Pinpoint the cell where the given text exists, returning its [X, Y] midpoint coordinate. 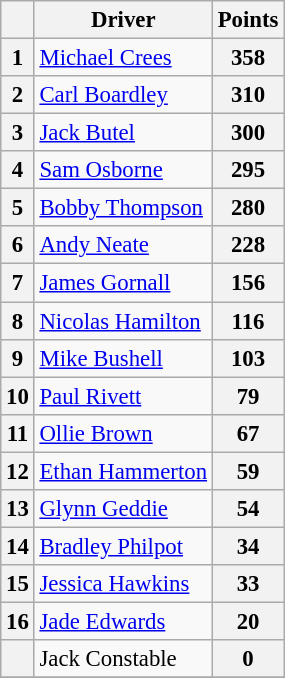
Bradley Philpot [123, 546]
14 [18, 546]
10 [18, 396]
Nicolas Hamilton [123, 321]
Carl Boardley [123, 95]
12 [18, 471]
6 [18, 245]
228 [248, 245]
13 [18, 509]
156 [248, 283]
Sam Osborne [123, 170]
Ethan Hammerton [123, 471]
11 [18, 433]
295 [248, 170]
James Gornall [123, 283]
79 [248, 396]
280 [248, 208]
67 [248, 433]
33 [248, 584]
Bobby Thompson [123, 208]
Paul Rivett [123, 396]
8 [18, 321]
59 [248, 471]
Jessica Hawkins [123, 584]
5 [18, 208]
16 [18, 621]
20 [248, 621]
Glynn Geddie [123, 509]
Points [248, 20]
0 [248, 659]
Ollie Brown [123, 433]
358 [248, 58]
116 [248, 321]
Andy Neate [123, 245]
Driver [123, 20]
310 [248, 95]
Michael Crees [123, 58]
Jade Edwards [123, 621]
Jack Constable [123, 659]
Mike Bushell [123, 358]
4 [18, 170]
34 [248, 546]
54 [248, 509]
2 [18, 95]
7 [18, 283]
15 [18, 584]
1 [18, 58]
3 [18, 133]
9 [18, 358]
300 [248, 133]
Jack Butel [123, 133]
103 [248, 358]
